Locate the cell with the specified text and output its [X, Y] center coordinate. 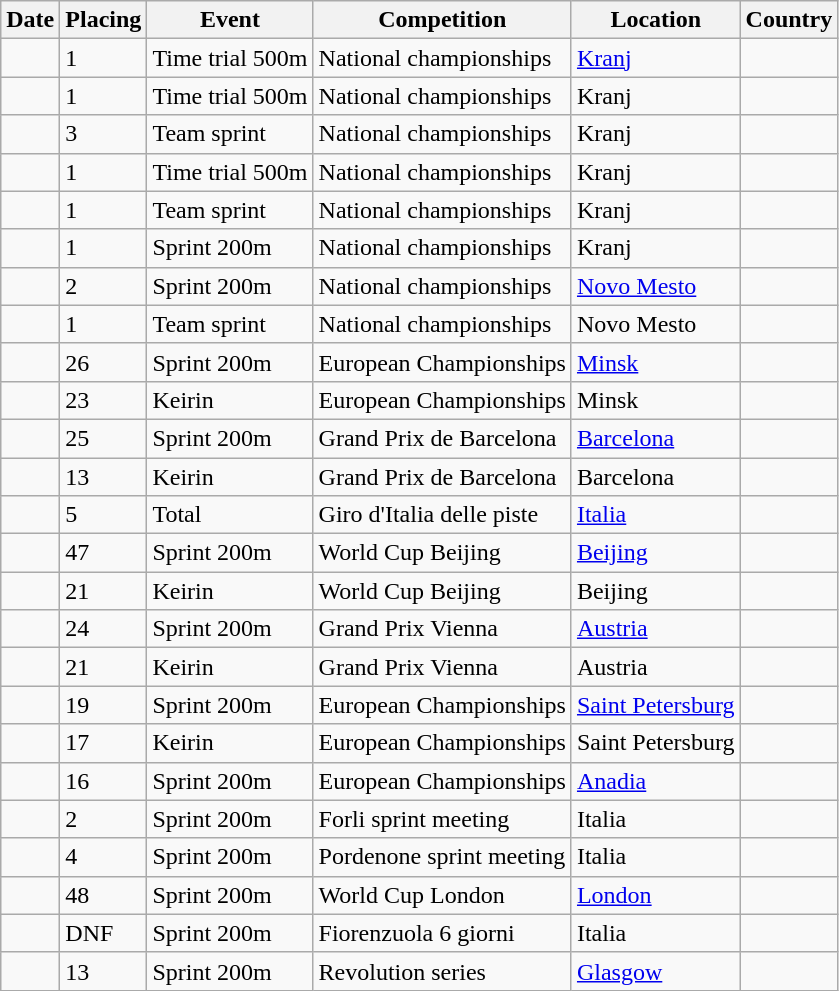
5 [104, 515]
25 [104, 438]
Giro d'Italia delle piste [442, 515]
Location [656, 20]
Anadia [656, 781]
Forli sprint meeting [442, 819]
23 [104, 400]
Competition [442, 20]
24 [104, 629]
4 [104, 857]
48 [104, 895]
World Cup London [442, 895]
19 [104, 705]
Country [789, 20]
Date [30, 20]
Fiorenzuola 6 giorni [442, 933]
26 [104, 362]
Pordenone sprint meeting [442, 857]
3 [104, 134]
47 [104, 553]
London [656, 895]
Placing [104, 20]
Total [230, 515]
DNF [104, 933]
Revolution series [442, 971]
16 [104, 781]
Event [230, 20]
Glasgow [656, 971]
17 [104, 743]
